Provide the [x, y] coordinate of the cell's center where the given text is located.  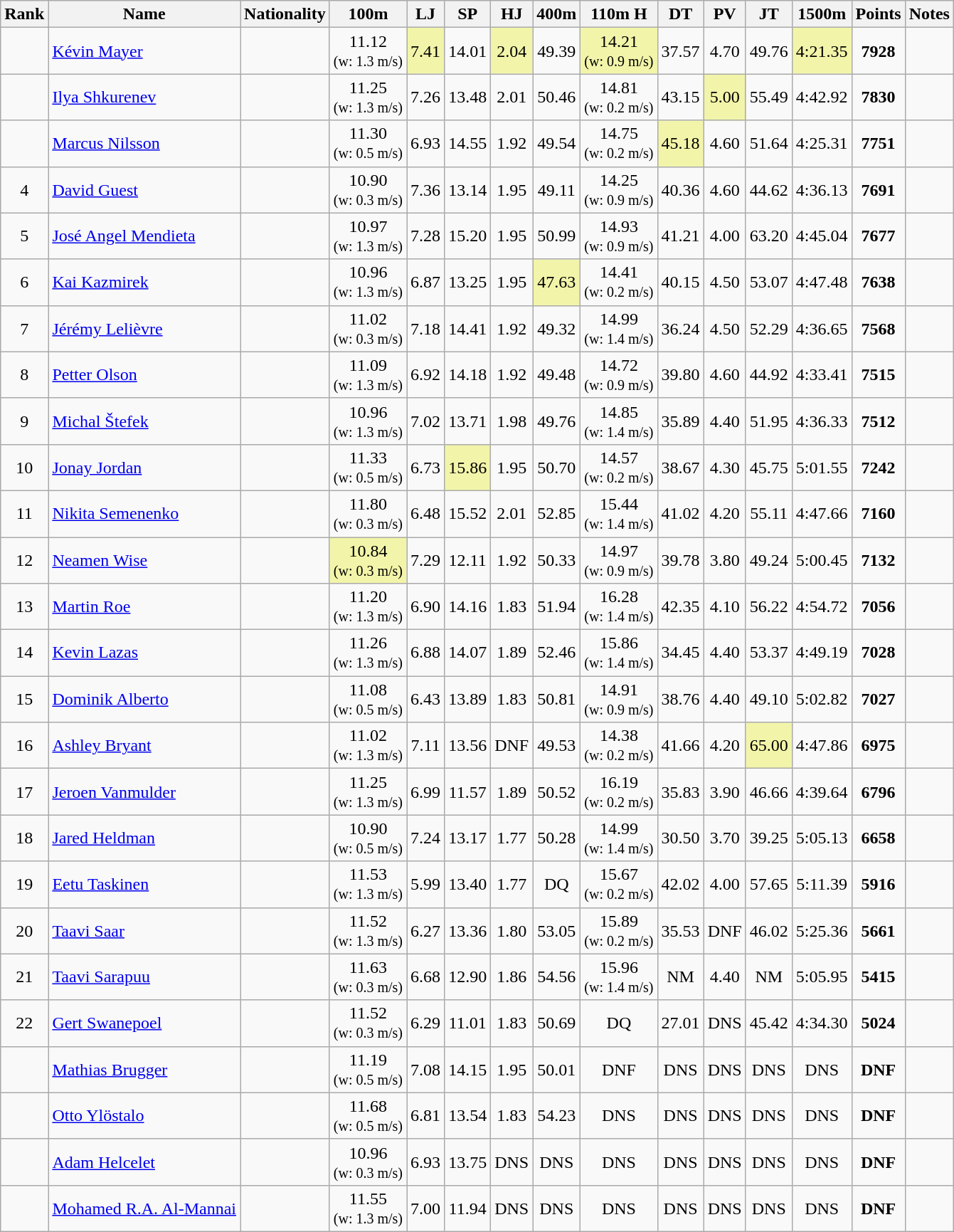
5916 [878, 884]
14.16 [468, 606]
10.84(w: 0.3 m/s) [368, 559]
4:36.13 [822, 189]
43.15 [680, 97]
7.11 [425, 746]
41.66 [680, 746]
54.23 [556, 1116]
40.15 [680, 282]
Name [144, 14]
7160 [878, 514]
6.27 [425, 931]
19 [24, 884]
11.68(w: 0.5 m/s) [368, 1116]
51.94 [556, 606]
4:36.33 [822, 421]
11.08(w: 0.5 m/s) [368, 699]
6.87 [425, 282]
13.14 [468, 189]
7.08 [425, 1069]
12.90 [468, 976]
12.11 [468, 559]
11.02(w: 0.3 m/s) [368, 329]
Rank [24, 14]
11.52(w: 1.3 m/s) [368, 931]
14.81(w: 0.2 m/s) [619, 97]
49.24 [768, 559]
6.99 [425, 791]
49.10 [768, 699]
45.75 [768, 467]
36.24 [680, 329]
13.54 [468, 1116]
7.00 [425, 1209]
14.75(w: 0.2 m/s) [619, 144]
50.33 [556, 559]
50.01 [556, 1069]
4 [24, 189]
7751 [878, 144]
50.99 [556, 236]
45.42 [768, 1023]
53.05 [556, 931]
7 [24, 329]
53.37 [768, 653]
Kévin Mayer [144, 51]
6.43 [425, 699]
7.26 [425, 97]
12 [24, 559]
Marcus Nilsson [144, 144]
1.80 [512, 931]
30.50 [680, 838]
14.93(w: 0.9 m/s) [619, 236]
15.20 [468, 236]
5:05.13 [822, 838]
SP [468, 14]
49.54 [556, 144]
3.80 [724, 559]
39.78 [680, 559]
7028 [878, 653]
5.99 [425, 884]
4:21.35 [822, 51]
Nikita Semenenko [144, 514]
9 [24, 421]
7132 [878, 559]
14.57(w: 0.2 m/s) [619, 467]
50.69 [556, 1023]
Jérémy Lelièvre [144, 329]
53.07 [768, 282]
15.89(w: 0.2 m/s) [619, 931]
55.11 [768, 514]
15 [24, 699]
14.01 [468, 51]
50.70 [556, 467]
39.25 [768, 838]
Kai Kazmirek [144, 282]
10.90(w: 0.3 m/s) [368, 189]
52.46 [556, 653]
16.19(w: 0.2 m/s) [619, 791]
5:25.36 [822, 931]
10.96(w: 0.3 m/s) [368, 1162]
13 [24, 606]
5661 [878, 931]
7691 [878, 189]
63.20 [768, 236]
JT [768, 14]
DT [680, 14]
41.02 [680, 514]
13.48 [468, 97]
11.01 [468, 1023]
17 [24, 791]
4:25.31 [822, 144]
14.21(w: 0.9 m/s) [619, 51]
1.86 [512, 976]
38.76 [680, 699]
7568 [878, 329]
6.48 [425, 514]
6.68 [425, 976]
40.36 [680, 189]
4.10 [724, 606]
50.81 [556, 699]
54.56 [556, 976]
Eetu Taskinen [144, 884]
45.18 [680, 144]
11.52(w: 0.3 m/s) [368, 1023]
10.97(w: 1.3 m/s) [368, 236]
4:34.30 [822, 1023]
14 [24, 653]
5:11.39 [822, 884]
52.85 [556, 514]
7.18 [425, 329]
3.70 [724, 838]
13.75 [468, 1162]
7242 [878, 467]
15.96(w: 1.4 m/s) [619, 976]
Otto Ylöstalo [144, 1116]
4.70 [724, 51]
400m [556, 14]
13.89 [468, 699]
5:01.55 [822, 467]
4:45.04 [822, 236]
34.45 [680, 653]
35.89 [680, 421]
7.02 [425, 421]
11.55(w: 1.3 m/s) [368, 1209]
11.53(w: 1.3 m/s) [368, 884]
110m H [619, 14]
4:47.86 [822, 746]
10 [24, 467]
1.98 [512, 421]
1500m [822, 14]
Taavi Saar [144, 931]
5:00.45 [822, 559]
7056 [878, 606]
Nationality [285, 14]
55.49 [768, 97]
4:49.19 [822, 653]
11.26(w: 1.3 m/s) [368, 653]
27.01 [680, 1023]
6.90 [425, 606]
14.25(w: 0.9 m/s) [619, 189]
7515 [878, 374]
14.85(w: 1.4 m/s) [619, 421]
20 [24, 931]
14.91(w: 0.9 m/s) [619, 699]
5.00 [724, 97]
14.97(w: 0.9 m/s) [619, 559]
11.33(w: 0.5 m/s) [368, 467]
HJ [512, 14]
4:33.41 [822, 374]
35.53 [680, 931]
15.86 [468, 467]
11.94 [468, 1209]
50.46 [556, 97]
2.04 [512, 51]
7.24 [425, 838]
David Guest [144, 189]
7.29 [425, 559]
44.92 [768, 374]
6796 [878, 791]
Petter Olson [144, 374]
50.28 [556, 838]
6.81 [425, 1116]
51.64 [768, 144]
6.73 [425, 467]
6.88 [425, 653]
49.53 [556, 746]
16 [24, 746]
5024 [878, 1023]
5 [24, 236]
7677 [878, 236]
11.12(w: 1.3 m/s) [368, 51]
7027 [878, 699]
7512 [878, 421]
56.22 [768, 606]
PV [724, 14]
37.57 [680, 51]
14.72(w: 0.9 m/s) [619, 374]
Michal Štefek [144, 421]
11.02(w: 1.3 m/s) [368, 746]
13.40 [468, 884]
14.41(w: 0.2 m/s) [619, 282]
10.90(w: 0.5 m/s) [368, 838]
14.15 [468, 1069]
Jonay Jordan [144, 467]
18 [24, 838]
49.32 [556, 329]
39.80 [680, 374]
42.02 [680, 884]
46.02 [768, 931]
15.67(w: 0.2 m/s) [619, 884]
4:39.64 [822, 791]
11 [24, 514]
57.65 [768, 884]
Dominik Alberto [144, 699]
16.28(w: 1.4 m/s) [619, 606]
15.44(w: 1.4 m/s) [619, 514]
4:47.48 [822, 282]
41.21 [680, 236]
13.71 [468, 421]
4:36.65 [822, 329]
6658 [878, 838]
14.07 [468, 653]
11.19(w: 0.5 m/s) [368, 1069]
35.83 [680, 791]
15.86(w: 1.4 m/s) [619, 653]
7.41 [425, 51]
13.56 [468, 746]
Notes [929, 14]
11.57 [468, 791]
7830 [878, 97]
5:02.82 [822, 699]
51.95 [768, 421]
Neamen Wise [144, 559]
4:47.66 [822, 514]
13.17 [468, 838]
6975 [878, 746]
Mohamed R.A. Al-Mannai [144, 1209]
Taavi Sarapuu [144, 976]
3.90 [724, 791]
Ashley Bryant [144, 746]
6.29 [425, 1023]
50.52 [556, 791]
42.35 [680, 606]
Mathias Brugger [144, 1069]
46.66 [768, 791]
4:54.72 [822, 606]
LJ [425, 14]
14.41 [468, 329]
38.67 [680, 467]
52.29 [768, 329]
11.20(w: 1.3 m/s) [368, 606]
Jared Heldman [144, 838]
7928 [878, 51]
4.30 [724, 467]
11.63(w: 0.3 m/s) [368, 976]
Points [878, 14]
47.63 [556, 282]
44.62 [768, 189]
Gert Swanepoel [144, 1023]
José Angel Mendieta [144, 236]
14.55 [468, 144]
49.39 [556, 51]
100m [368, 14]
15.52 [468, 514]
11.09(w: 1.3 m/s) [368, 374]
11.30(w: 0.5 m/s) [368, 144]
14.18 [468, 374]
13.25 [468, 282]
8 [24, 374]
6.92 [425, 374]
7.36 [425, 189]
7638 [878, 282]
65.00 [768, 746]
11.80(w: 0.3 m/s) [368, 514]
Ilya Shkurenev [144, 97]
5415 [878, 976]
5:05.95 [822, 976]
4:42.92 [822, 97]
21 [24, 976]
Adam Helcelet [144, 1162]
Kevin Lazas [144, 653]
49.11 [556, 189]
22 [24, 1023]
Jeroen Vanmulder [144, 791]
6 [24, 282]
13.36 [468, 931]
49.48 [556, 374]
14.38(w: 0.2 m/s) [619, 746]
7.28 [425, 236]
Martin Roe [144, 606]
